Detect which cell encompasses the target text, then output its (x, y) center coordinate. 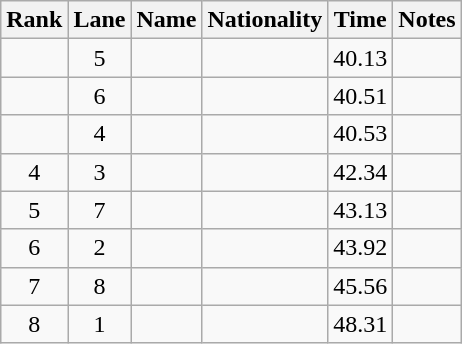
Lane (100, 20)
2 (100, 248)
43.92 (360, 248)
Rank (34, 20)
40.51 (360, 96)
3 (100, 172)
43.13 (360, 210)
40.13 (360, 58)
40.53 (360, 134)
Time (360, 20)
1 (100, 324)
Nationality (265, 20)
48.31 (360, 324)
45.56 (360, 286)
Notes (427, 20)
42.34 (360, 172)
Name (166, 20)
